Find where the given text appears and provide that cell's center as (X, Y) coordinate. 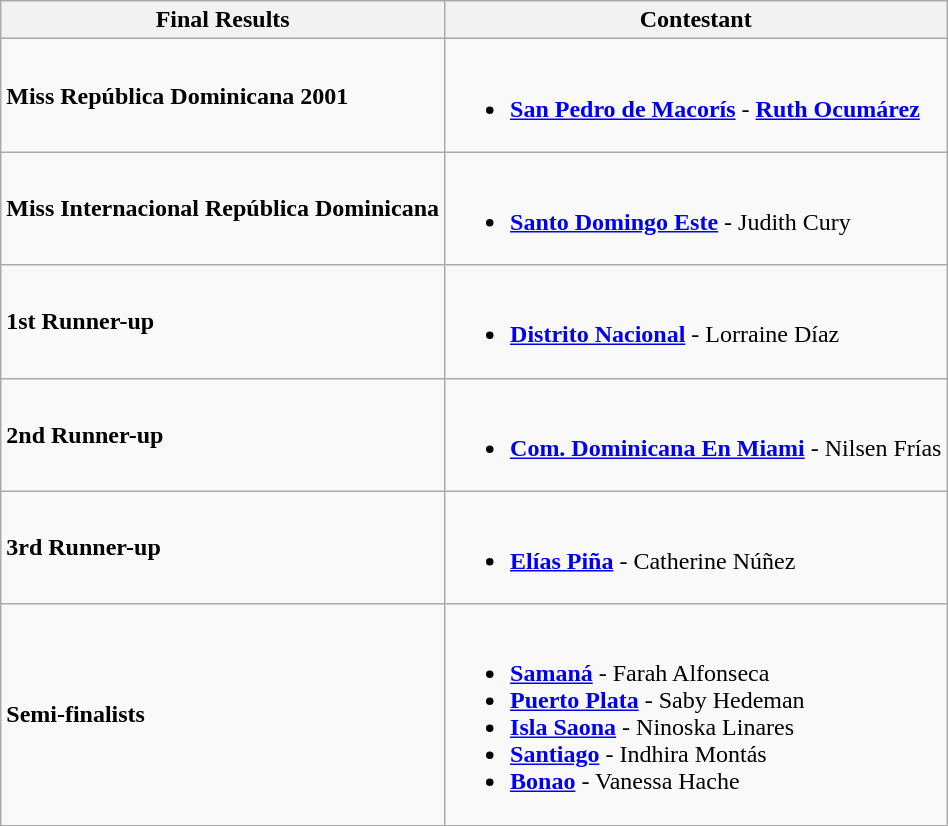
Contestant (696, 20)
Miss República Dominicana 2001 (223, 96)
Distrito Nacional - Lorraine Díaz (696, 322)
Miss Internacional República Dominicana (223, 208)
Final Results (223, 20)
Elías Piña - Catherine Núñez (696, 548)
1st Runner-up (223, 322)
Com. Dominicana En Miami - Nilsen Frías (696, 434)
3rd Runner-up (223, 548)
Semi-finalists (223, 714)
San Pedro de Macorís - Ruth Ocumárez (696, 96)
2nd Runner-up (223, 434)
Santo Domingo Este - Judith Cury (696, 208)
Samaná - Farah AlfonsecaPuerto Plata - Saby HedemanIsla Saona - Ninoska LinaresSantiago - Indhira MontásBonao - Vanessa Hache (696, 714)
